Return the [X, Y] coordinate for the center point of the cell that contains the specified text.  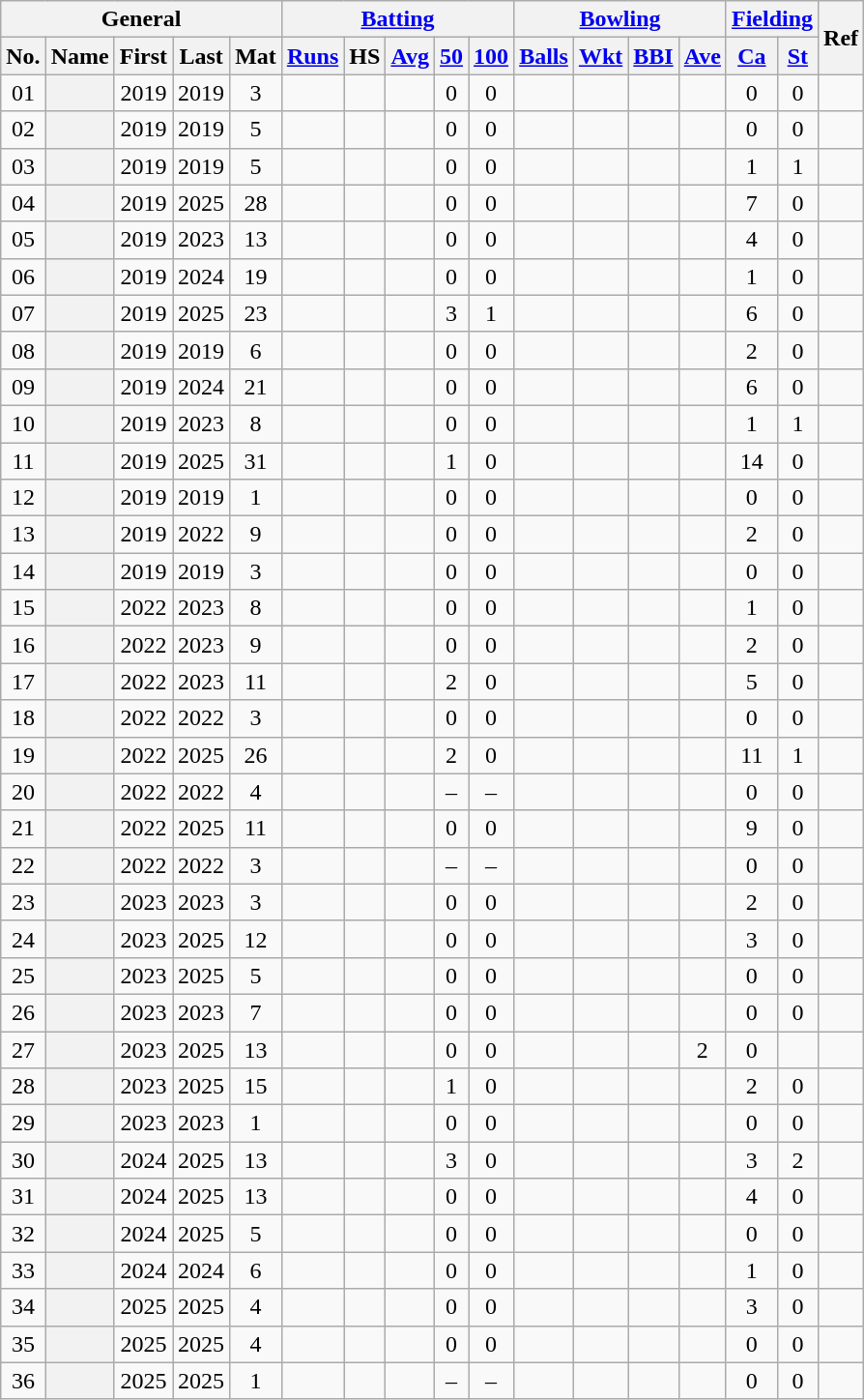
30 [23, 1160]
07 [23, 313]
Ref [841, 38]
06 [23, 277]
Balls [544, 56]
Ca [752, 56]
Avg [410, 56]
01 [23, 93]
10 [23, 423]
20 [23, 792]
HS [365, 56]
16 [23, 645]
St [797, 56]
BBI [653, 56]
33 [23, 1270]
Batting [397, 19]
05 [23, 240]
34 [23, 1307]
35 [23, 1344]
Last [201, 56]
Name [79, 56]
Wkt [600, 56]
32 [23, 1234]
No. [23, 56]
Bowling [620, 19]
Runs [312, 56]
27 [23, 1049]
04 [23, 203]
Mat [256, 56]
02 [23, 130]
25 [23, 976]
36 [23, 1381]
09 [23, 387]
50 [450, 56]
100 [491, 56]
Fielding [771, 19]
29 [23, 1123]
03 [23, 166]
18 [23, 718]
Ave [702, 56]
General [141, 19]
24 [23, 939]
First [143, 56]
22 [23, 865]
08 [23, 350]
17 [23, 682]
